Extract the (x, y) coordinate from the center of the cell holding the provided text.  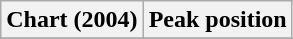
Peak position (218, 20)
Chart (2004) (72, 20)
